Extract the [X, Y] coordinate from the center of the cell holding the provided text.  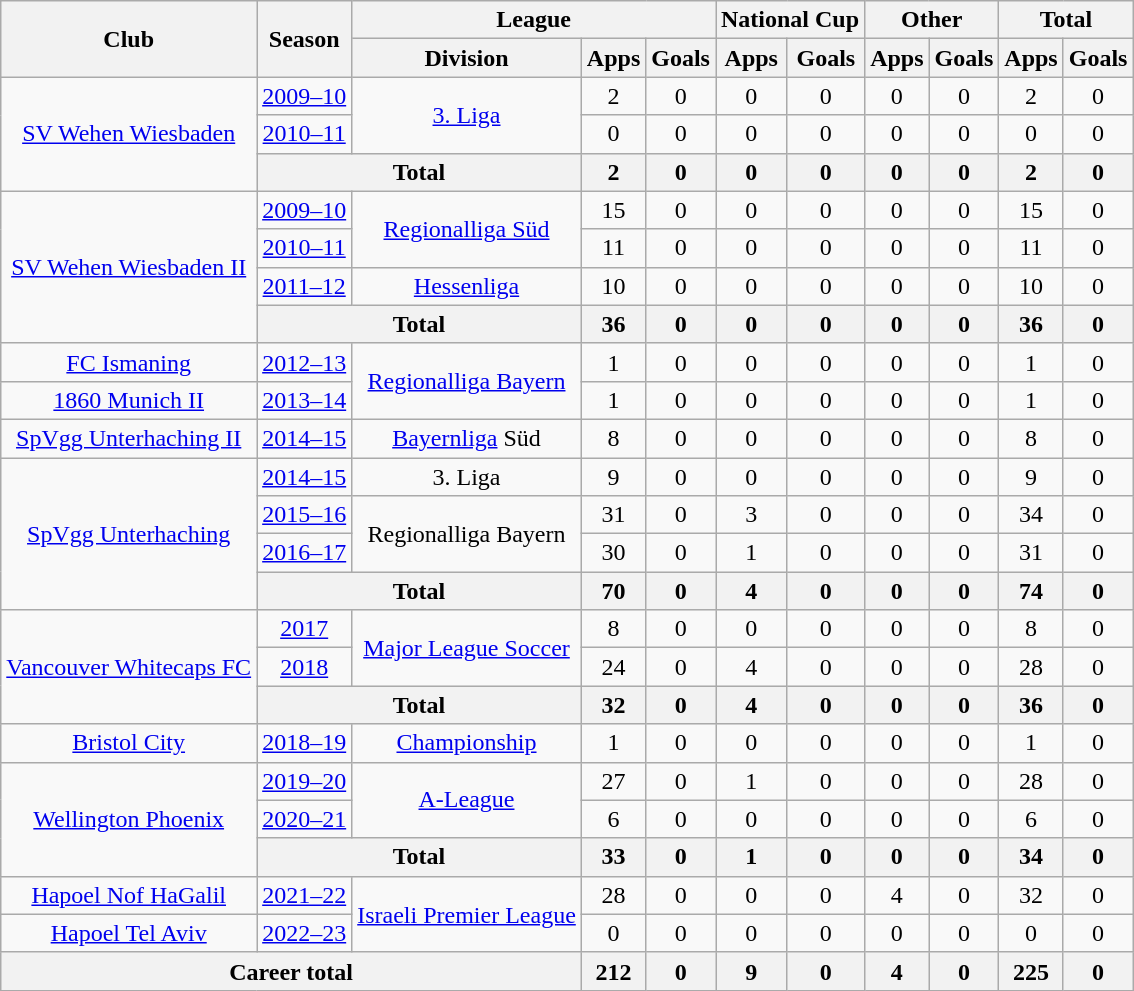
A-League [467, 800]
33 [613, 857]
2020–21 [304, 819]
2022–23 [304, 933]
1860 Munich II [129, 400]
Division [467, 58]
League [534, 20]
Hapoel Tel Aviv [129, 933]
Other [932, 20]
212 [613, 971]
SpVgg Unterhaching II [129, 438]
Club [129, 39]
24 [613, 667]
2016–17 [304, 553]
SpVgg Unterhaching [129, 534]
SV Wehen Wiesbaden [129, 134]
27 [613, 781]
Career total [292, 971]
225 [1031, 971]
2015–16 [304, 515]
2013–14 [304, 400]
Major League Soccer [467, 648]
Hessenliga [467, 286]
SV Wehen Wiesbaden II [129, 267]
Bayernliga Süd [467, 438]
74 [1031, 591]
Israeli Premier League [467, 914]
70 [613, 591]
2019–20 [304, 781]
2018–19 [304, 743]
2021–22 [304, 895]
3 [752, 515]
2018 [304, 667]
Hapoel Nof HaGalil [129, 895]
2011–12 [304, 286]
30 [613, 553]
National Cup [790, 20]
Regionalliga Süd [467, 229]
FC Ismaning [129, 362]
Bristol City [129, 743]
Season [304, 39]
2017 [304, 629]
Vancouver Whitecaps FC [129, 667]
2012–13 [304, 362]
Championship [467, 743]
Wellington Phoenix [129, 819]
